Determine the [x, y] coordinate at the center of the cell enclosing the given text.  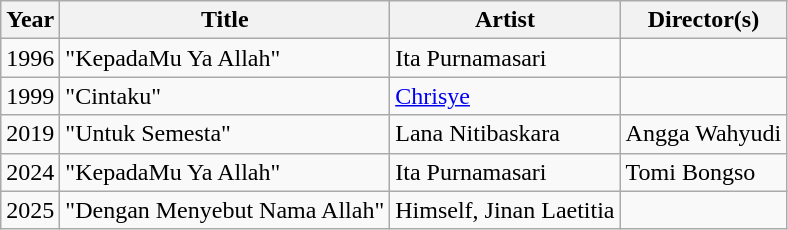
"Untuk Semesta" [225, 134]
"Cintaku" [225, 96]
Himself, Jinan Laetitia [505, 210]
Artist [505, 20]
2025 [30, 210]
2019 [30, 134]
Chrisye [505, 96]
1996 [30, 58]
Angga Wahyudi [704, 134]
Year [30, 20]
Director(s) [704, 20]
1999 [30, 96]
Lana Nitibaskara [505, 134]
Title [225, 20]
"Dengan Menyebut Nama Allah" [225, 210]
2024 [30, 172]
Tomi Bongso [704, 172]
